Extract the (x, y) coordinate from the center of the cell holding the provided text.  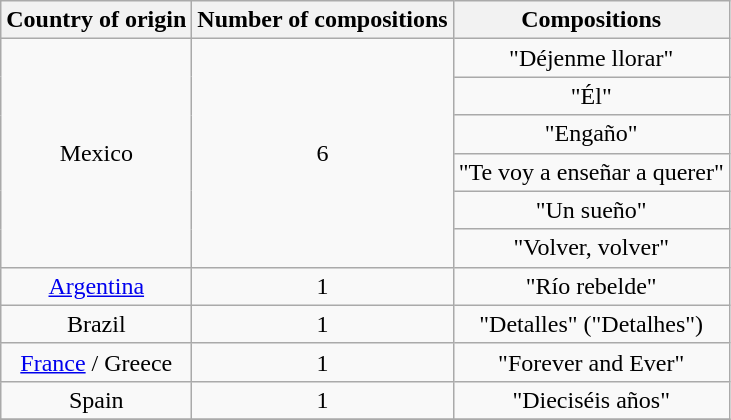
"Engaño" (591, 134)
Compositions (591, 20)
"Déjenme llorar" (591, 58)
"Volver, volver" (591, 248)
"Un sueño" (591, 210)
"Detalles" ("Detalhes") (591, 324)
"Te voy a enseñar a querer" (591, 172)
Mexico (96, 153)
Brazil (96, 324)
Number of compositions (322, 20)
"Dieciséis años" (591, 400)
6 (322, 153)
France / Greece (96, 362)
Argentina (96, 286)
"Él" (591, 96)
Country of origin (96, 20)
Spain (96, 400)
"Río rebelde" (591, 286)
"Forever and Ever" (591, 362)
